Capture the cell that displays the provided text and extract its [x, y] central coordinate. 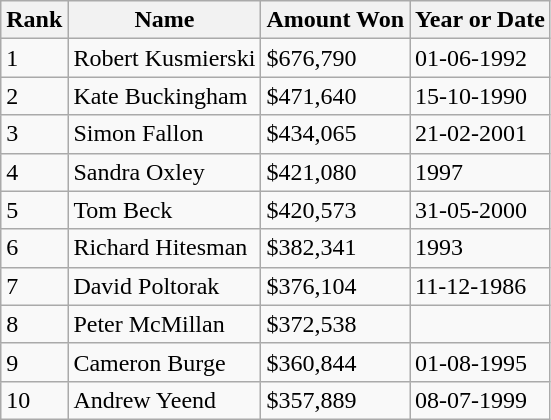
4 [34, 172]
Sandra Oxley [164, 172]
9 [34, 362]
8 [34, 324]
10 [34, 400]
Rank [34, 20]
Tom Beck [164, 210]
$420,573 [336, 210]
21-02-2001 [480, 134]
Richard Hitesman [164, 248]
$357,889 [336, 400]
Peter McMillan [164, 324]
2 [34, 96]
Amount Won [336, 20]
Year or Date [480, 20]
11-12-1986 [480, 286]
David Poltorak [164, 286]
3 [34, 134]
$434,065 [336, 134]
Robert Kusmierski [164, 58]
Name [164, 20]
$421,080 [336, 172]
$372,538 [336, 324]
Cameron Burge [164, 362]
$360,844 [336, 362]
01-08-1995 [480, 362]
Simon Fallon [164, 134]
1997 [480, 172]
Andrew Yeend [164, 400]
6 [34, 248]
08-07-1999 [480, 400]
$382,341 [336, 248]
Kate Buckingham [164, 96]
15-10-1990 [480, 96]
7 [34, 286]
01-06-1992 [480, 58]
1 [34, 58]
$471,640 [336, 96]
$676,790 [336, 58]
1993 [480, 248]
31-05-2000 [480, 210]
$376,104 [336, 286]
5 [34, 210]
